Return the [x, y] coordinate for the center point of the cell that contains the specified text.  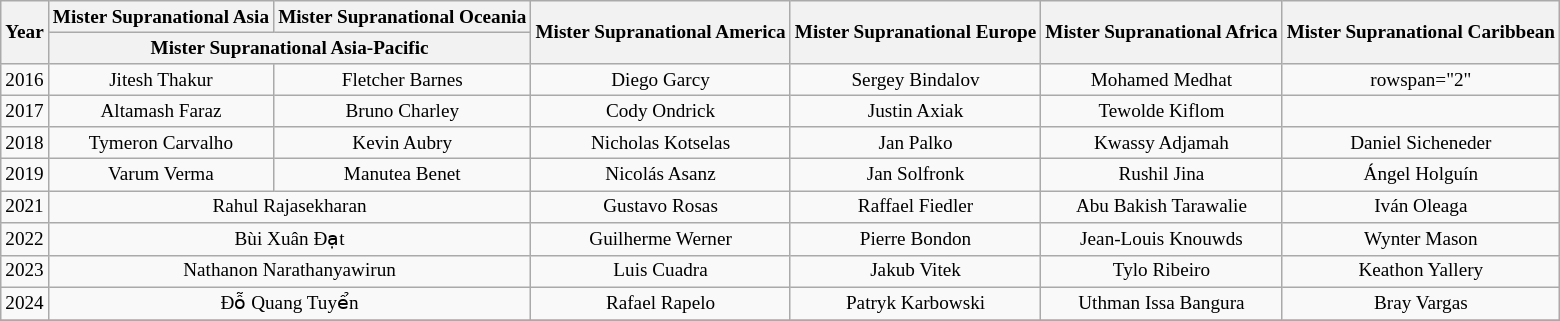
2022 [25, 238]
Jan Solfronk [916, 175]
Uthman Issa Bangura [1162, 304]
Rafael Rapelo [660, 304]
Nicolás Asanz [660, 175]
Patryk Karbowski [916, 304]
2017 [25, 111]
Cody Ondrick [660, 111]
2021 [25, 206]
Mister Supranational Europe [916, 32]
Mister Supranational Caribbean [1421, 32]
Jan Palko [916, 143]
Sergey Bindalov [916, 80]
Diego Garcy [660, 80]
rowspan="2" [1421, 80]
Rushil Jina [1162, 175]
Kevin Aubry [402, 143]
Jakub Vitek [916, 271]
2016 [25, 80]
2024 [25, 304]
Daniel Sicheneder [1421, 143]
Justin Axiak [916, 111]
Manutea Benet [402, 175]
Varum Verma [160, 175]
Mister Supranational Oceania [402, 17]
2019 [25, 175]
Year [25, 32]
Mister Supranational America [660, 32]
Guilherme Werner [660, 238]
Tewolde Kiflom [1162, 111]
2023 [25, 271]
Gustavo Rosas [660, 206]
Bruno Charley [402, 111]
Pierre Bondon [916, 238]
Jean-Louis Knouwds [1162, 238]
Mister Supranational Asia-Pacific [290, 48]
Bùi Xuân Đạt [290, 238]
Rahul Rajasekharan [290, 206]
Raffael Fiedler [916, 206]
Wynter Mason [1421, 238]
Tylo Ribeiro [1162, 271]
Nicholas Kotselas [660, 143]
Iván Oleaga [1421, 206]
Jitesh Thakur [160, 80]
Fletcher Barnes [402, 80]
Keathon Yallery [1421, 271]
Abu Bakish Tarawalie [1162, 206]
Mister Supranational Africa [1162, 32]
Mister Supranational Asia [160, 17]
Bray Vargas [1421, 304]
Nathanon Narathanyawirun [290, 271]
Luis Cuadra [660, 271]
Altamash Faraz [160, 111]
Mohamed Medhat [1162, 80]
2018 [25, 143]
Ángel Holguín [1421, 175]
Đỗ Quang Tuyển [290, 304]
Kwassy Adjamah [1162, 143]
Tymeron Carvalho [160, 143]
